Extract the [x, y] coordinate from the center of the cell holding the provided text.  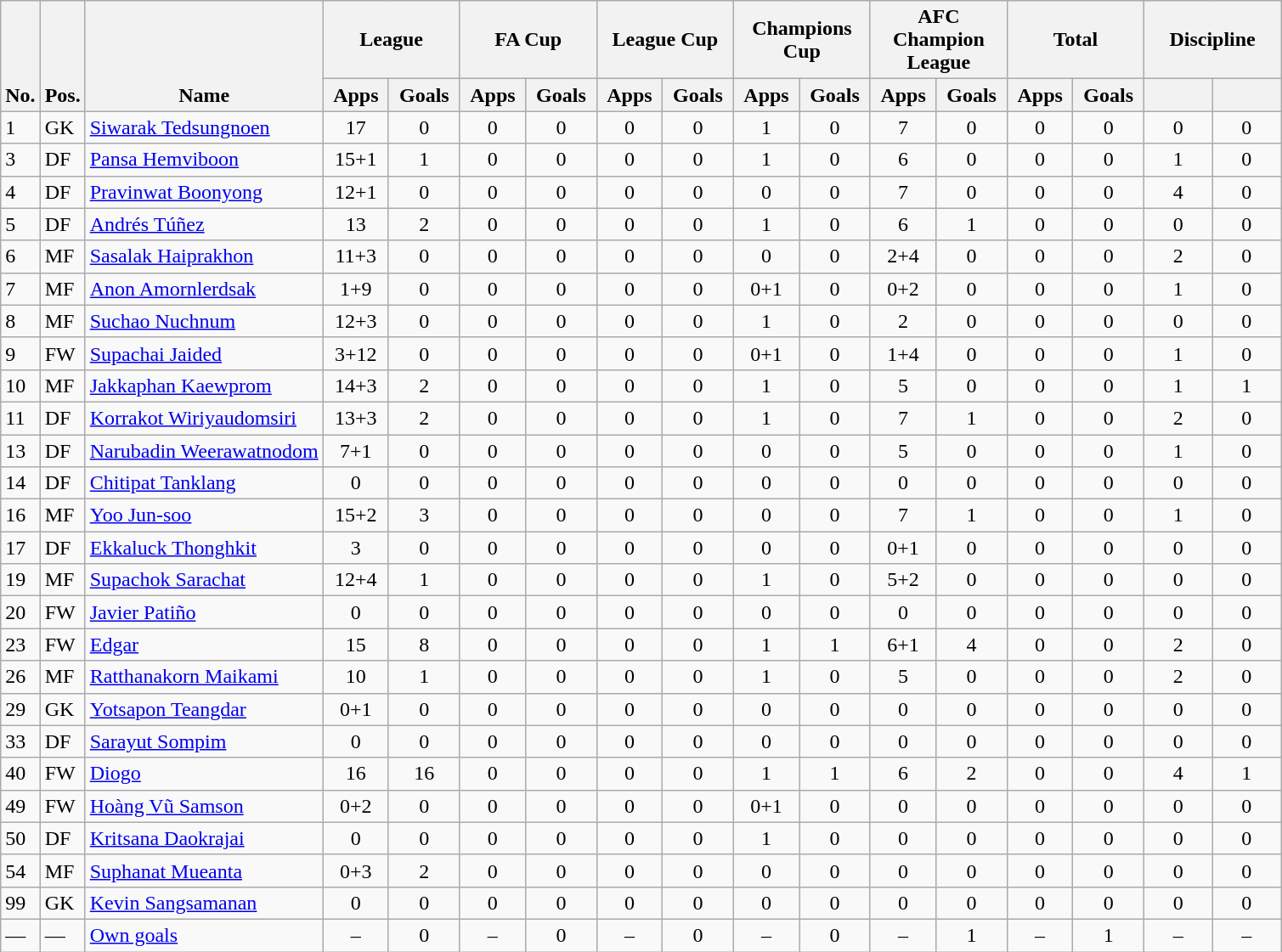
13+3 [355, 418]
7+1 [355, 451]
99 [20, 903]
Champions Cup [802, 40]
54 [20, 870]
33 [20, 741]
14+3 [355, 386]
League Cup [664, 40]
AFC Champion League [938, 40]
Kritsana Daokrajai [204, 838]
Sasalak Haiprakhon [204, 256]
Ekkaluck Thonghkit [204, 548]
15+2 [355, 515]
Sarayut Sompim [204, 741]
11+3 [355, 256]
Own goals [204, 935]
Andrés Túñez [204, 224]
5+2 [902, 580]
League [391, 40]
Name [204, 56]
2+4 [902, 256]
12+1 [355, 192]
Hoàng Vũ Samson [204, 806]
Pravinwat Boonyong [204, 192]
0+3 [355, 870]
Diogo [204, 774]
Anon Amornlerdsak [204, 289]
6+1 [902, 645]
12+4 [355, 580]
20 [20, 612]
Suphanat Mueanta [204, 870]
Ratthanakorn Maikami [204, 677]
12+3 [355, 321]
Pansa Hemviboon [204, 160]
Jakkaphan Kaewprom [204, 386]
9 [20, 353]
3+12 [355, 353]
15 [355, 645]
23 [20, 645]
Supachok Sarachat [204, 580]
15+1 [355, 160]
50 [20, 838]
29 [20, 709]
Discipline [1213, 40]
Pos. [63, 56]
1+4 [902, 353]
Total [1076, 40]
FA Cup [528, 40]
1+9 [355, 289]
11 [20, 418]
26 [20, 677]
Supachai Jaided [204, 353]
19 [20, 580]
Yotsapon Teangdar [204, 709]
Javier Patiño [204, 612]
Yoo Jun-soo [204, 515]
49 [20, 806]
Chitipat Tanklang [204, 483]
Suchao Nuchnum [204, 321]
Narubadin Weerawatnodom [204, 451]
Korrakot Wiriyaudomsiri [204, 418]
No. [20, 56]
Siwarak Tedsungnoen [204, 127]
Kevin Sangsamanan [204, 903]
Edgar [204, 645]
14 [20, 483]
40 [20, 774]
